For the text-containing cell, return its midpoint in (x, y) coordinate format. 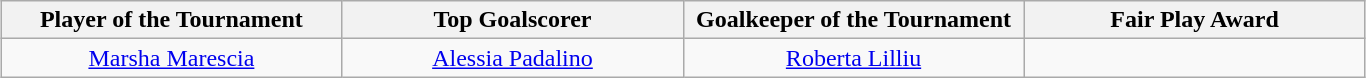
Fair Play Award (1194, 20)
Goalkeeper of the Tournament (854, 20)
Marsha Marescia (172, 58)
Top Goalscorer (512, 20)
Alessia Padalino (512, 58)
Player of the Tournament (172, 20)
Roberta Lilliu (854, 58)
